Search for the cell housing the specified text and yield its (x, y) center coordinate. 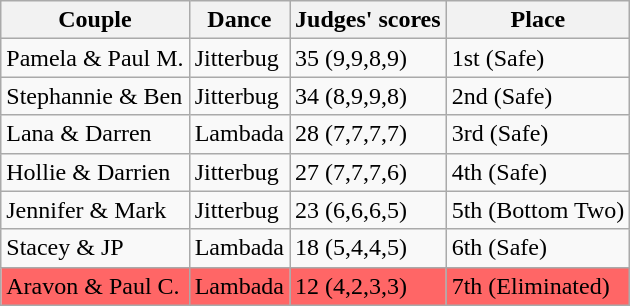
5th (Bottom Two) (538, 210)
23 (6,6,6,5) (368, 210)
34 (8,9,9,8) (368, 96)
4th (Safe) (538, 172)
Jennifer & Mark (95, 210)
Hollie & Darrien (95, 172)
Couple (95, 20)
28 (7,7,7,7) (368, 134)
Stacey & JP (95, 248)
12 (4,2,3,3) (368, 286)
Place (538, 20)
Dance (239, 20)
Lana & Darren (95, 134)
Pamela & Paul M. (95, 58)
35 (9,9,8,9) (368, 58)
2nd (Safe) (538, 96)
27 (7,7,7,6) (368, 172)
7th (Eliminated) (538, 286)
Stephannie & Ben (95, 96)
18 (5,4,4,5) (368, 248)
6th (Safe) (538, 248)
Aravon & Paul C. (95, 286)
3rd (Safe) (538, 134)
1st (Safe) (538, 58)
Judges' scores (368, 20)
